From the cell containing the given text, extract its center point as [x, y] coordinate. 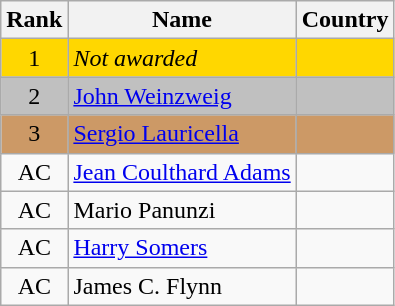
Name [182, 20]
3 [34, 134]
Not awarded [182, 58]
Country [345, 20]
Mario Panunzi [182, 210]
Rank [34, 20]
John Weinzweig [182, 96]
Jean Coulthard Adams [182, 172]
1 [34, 58]
Sergio Lauricella [182, 134]
James C. Flynn [182, 286]
Harry Somers [182, 248]
2 [34, 96]
